From the cell containing the given text, extract its center point as (X, Y) coordinate. 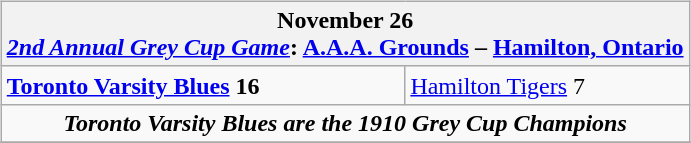
Toronto Varsity Blues 16 (203, 85)
Toronto Varsity Blues are the 1910 Grey Cup Champions (345, 123)
Hamilton Tigers 7 (547, 85)
November 262nd Annual Grey Cup Game: A.A.A. Grounds – Hamilton, Ontario (345, 34)
